Pinpoint the cell where the given text exists, returning its [x, y] midpoint coordinate. 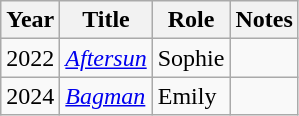
Year [30, 20]
2024 [30, 96]
Sophie [191, 58]
2022 [30, 58]
Bagman [106, 96]
Title [106, 20]
Role [191, 20]
Aftersun [106, 58]
Notes [264, 20]
Emily [191, 96]
